Capture the cell that displays the provided text and extract its [x, y] central coordinate. 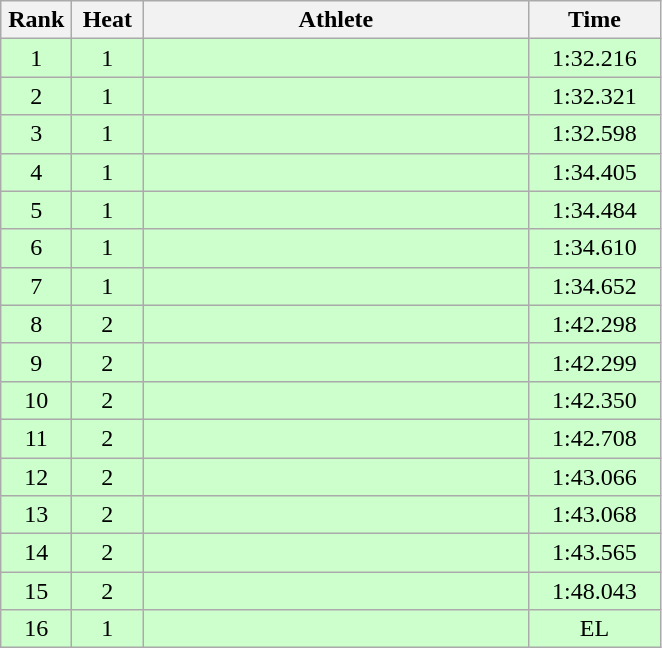
1:43.068 [594, 515]
1:42.299 [594, 362]
7 [36, 286]
Athlete [336, 20]
Time [594, 20]
1:34.405 [594, 172]
13 [36, 515]
1:34.610 [594, 248]
12 [36, 477]
1:42.708 [594, 438]
1:32.321 [594, 96]
10 [36, 400]
1:42.350 [594, 400]
5 [36, 210]
1:34.484 [594, 210]
14 [36, 553]
15 [36, 591]
16 [36, 629]
1:43.066 [594, 477]
4 [36, 172]
1:42.298 [594, 324]
1:48.043 [594, 591]
1:43.565 [594, 553]
Heat [108, 20]
3 [36, 134]
11 [36, 438]
6 [36, 248]
1:32.216 [594, 58]
1:34.652 [594, 286]
Rank [36, 20]
9 [36, 362]
EL [594, 629]
1:32.598 [594, 134]
8 [36, 324]
